Detect which cell encompasses the target text, then output its (X, Y) center coordinate. 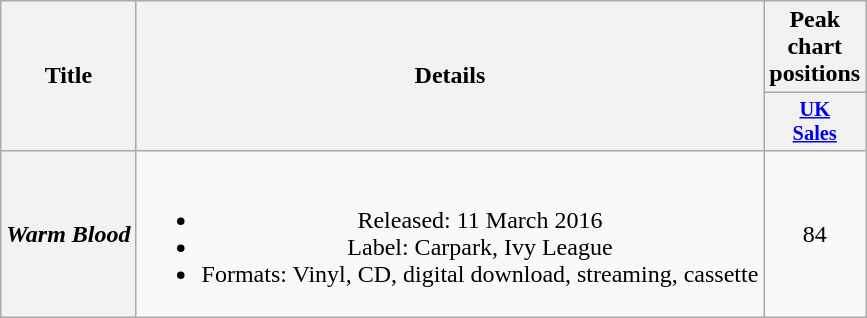
Details (450, 76)
Warm Blood (68, 234)
84 (815, 234)
Released: 11 March 2016Label: Carpark, Ivy LeagueFormats: Vinyl, CD, digital download, streaming, cassette (450, 234)
Peak chart positions (815, 47)
Title (68, 76)
UKSales (815, 122)
